Capture the cell that displays the provided text and extract its [X, Y] central coordinate. 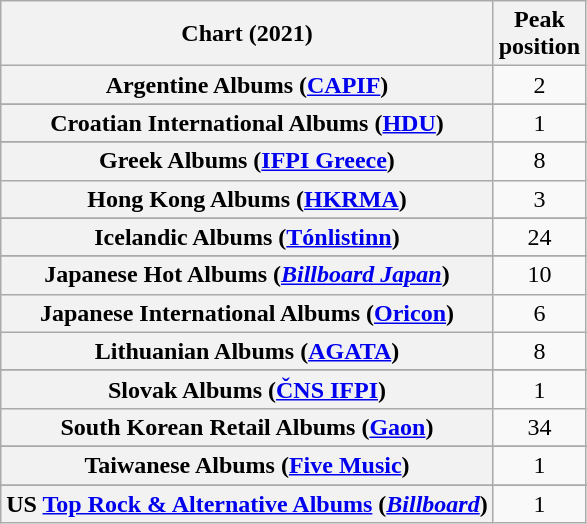
Greek Albums (IFPI Greece) [247, 161]
Taiwanese Albums (Five Music) [247, 465]
Chart (2021) [247, 34]
Icelandic Albums (Tónlistinn) [247, 237]
Slovak Albums (ČNS IFPI) [247, 389]
24 [539, 237]
6 [539, 313]
Japanese Hot Albums (Billboard Japan) [247, 275]
Japanese International Albums (Oricon) [247, 313]
Croatian International Albums (HDU) [247, 123]
34 [539, 427]
South Korean Retail Albums (Gaon) [247, 427]
Hong Kong Albums (HKRMA) [247, 199]
US Top Rock & Alternative Albums (Billboard) [247, 503]
2 [539, 85]
Peakposition [539, 34]
Argentine Albums (CAPIF) [247, 85]
Lithuanian Albums (AGATA) [247, 351]
3 [539, 199]
10 [539, 275]
